Return (X, Y) of the center of cell containing provided text 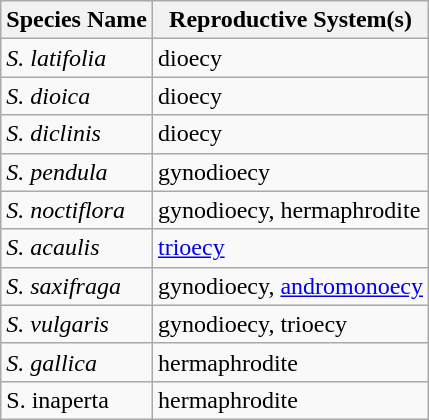
S. inaperta (77, 400)
S. vulgaris (77, 324)
S. pendula (77, 172)
gynodioecy (290, 172)
Reproductive System(s) (290, 20)
Species Name (77, 20)
trioecy (290, 248)
S. saxifraga (77, 286)
S. noctiflora (77, 210)
S. acaulis (77, 248)
gynodioecy, andromonoecy (290, 286)
S. diclinis (77, 134)
gynodioecy, hermaphrodite (290, 210)
S. latifolia (77, 58)
S. gallica (77, 362)
gynodioecy, trioecy (290, 324)
S. dioica (77, 96)
